Return [X, Y] of the center of cell containing provided text 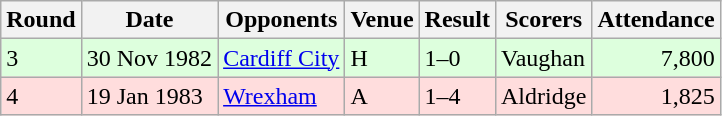
Aldridge [543, 96]
Wrexham [282, 96]
3 [41, 58]
A [382, 96]
1–0 [457, 58]
1–4 [457, 96]
1,825 [656, 96]
H [382, 58]
Round [41, 20]
4 [41, 96]
Result [457, 20]
Vaughan [543, 58]
30 Nov 1982 [149, 58]
19 Jan 1983 [149, 96]
Venue [382, 20]
7,800 [656, 58]
Date [149, 20]
Scorers [543, 20]
Attendance [656, 20]
Opponents [282, 20]
Cardiff City [282, 58]
